For the text-containing cell, return its midpoint in (x, y) coordinate format. 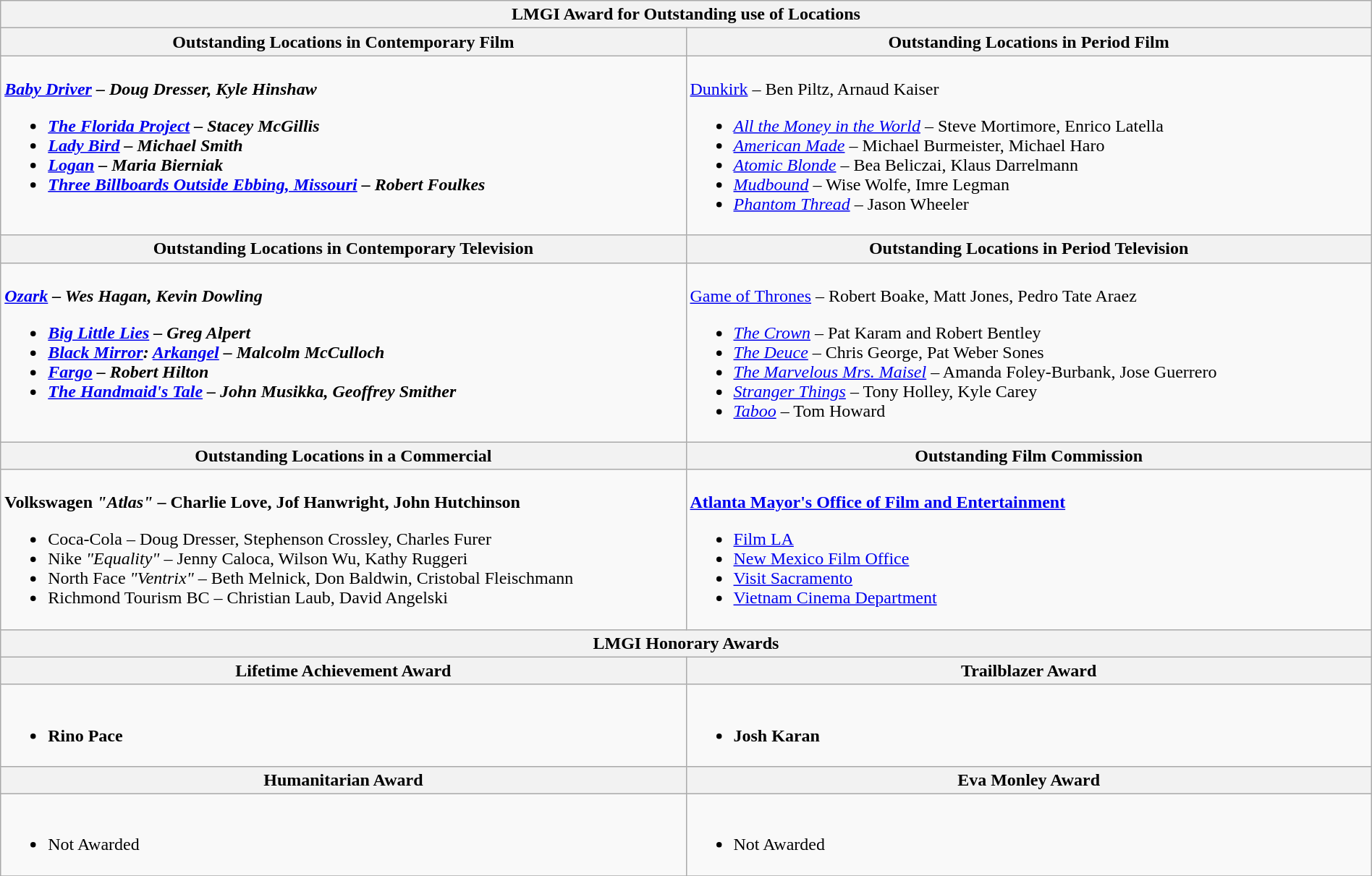
Outstanding Locations in Period Film (1029, 42)
Outstanding Locations in Contemporary Film (343, 42)
Outstanding Locations in Contemporary Television (343, 249)
LMGI Award for Outstanding use of Locations (686, 14)
Trailblazer Award (1029, 671)
Atlanta Mayor's Office of Film and EntertainmentFilm LANew Mexico Film OfficeVisit SacramentoVietnam Cinema Department (1029, 550)
Outstanding Locations in Period Television (1029, 249)
Eva Monley Award (1029, 780)
Josh Karan (1029, 725)
Humanitarian Award (343, 780)
LMGI Honorary Awards (686, 643)
Rino Pace (343, 725)
Lifetime Achievement Award (343, 671)
Outstanding Film Commission (1029, 456)
Outstanding Locations in a Commercial (343, 456)
